Output the (X, Y) coordinate of the center of the cell containing the given text.  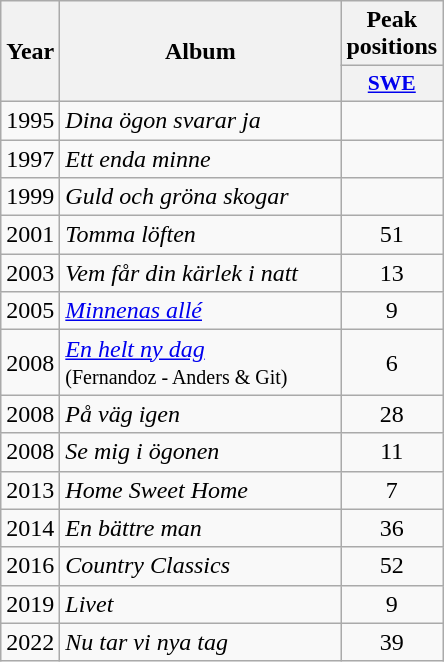
Country Classics (200, 566)
SWE (392, 84)
1995 (30, 120)
1999 (30, 197)
28 (392, 414)
2003 (30, 273)
2005 (30, 311)
52 (392, 566)
39 (392, 642)
Minnenas allé (200, 311)
2022 (30, 642)
Guld och gröna skogar (200, 197)
En bättre man (200, 528)
36 (392, 528)
51 (392, 235)
Home Sweet Home (200, 490)
Se mig i ögonen (200, 452)
En helt ny dag(Fernandoz - Anders & Git) (200, 362)
Year (30, 52)
6 (392, 362)
13 (392, 273)
Tomma löften (200, 235)
På väg igen (200, 414)
Album (200, 52)
1997 (30, 159)
Dina ögon svarar ja (200, 120)
7 (392, 490)
Ett enda minne (200, 159)
2014 (30, 528)
Nu tar vi nya tag (200, 642)
2001 (30, 235)
2016 (30, 566)
11 (392, 452)
2013 (30, 490)
Vem får din kärlek i natt (200, 273)
Livet (200, 604)
Peak positions (392, 34)
2019 (30, 604)
